For the text-containing cell, return its midpoint in [x, y] coordinate format. 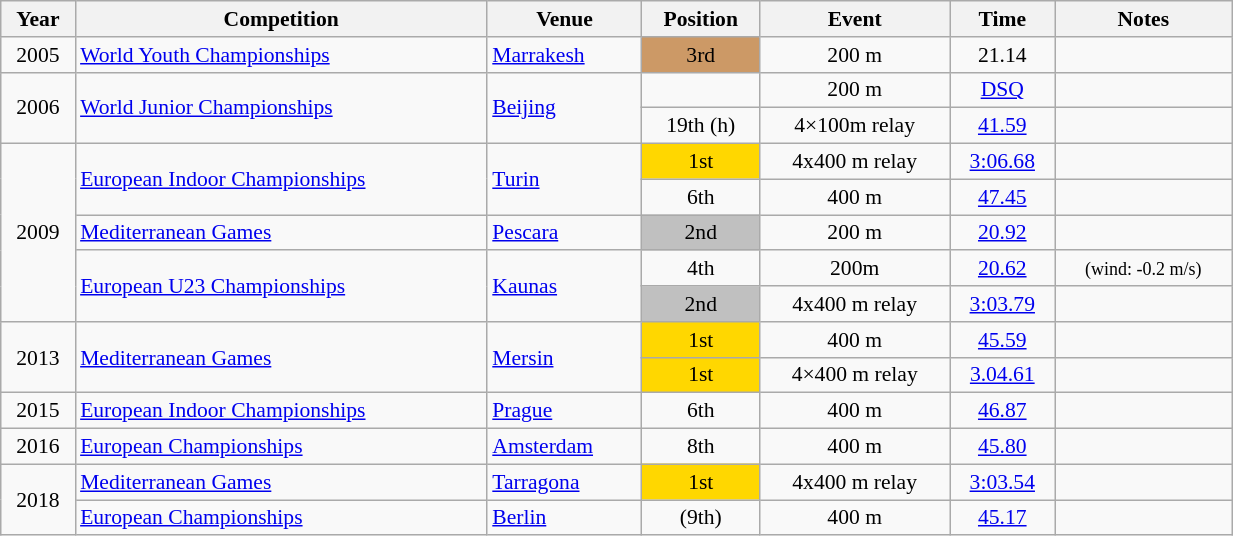
200m [855, 269]
Time [1002, 19]
2005 [38, 55]
2016 [38, 447]
3:06.68 [1002, 162]
3:03.54 [1002, 482]
Kaunas [564, 286]
Venue [564, 19]
Marrakesh [564, 55]
European U23 Championships [281, 286]
21.14 [1002, 55]
2009 [38, 233]
4th [701, 269]
Notes [1144, 19]
Amsterdam [564, 447]
(9th) [701, 518]
3.04.61 [1002, 375]
Competition [281, 19]
2013 [38, 358]
DSQ [1002, 90]
Prague [564, 411]
3:03.79 [1002, 304]
4×400 m relay [855, 375]
Beijing [564, 108]
19th (h) [701, 126]
(wind: -0.2 m/s) [1144, 269]
46.87 [1002, 411]
45.59 [1002, 340]
3rd [701, 55]
2018 [38, 500]
Tarragona [564, 482]
8th [701, 447]
World Youth Championships [281, 55]
Mersin [564, 358]
2015 [38, 411]
Pescara [564, 233]
Position [701, 19]
World Junior Championships [281, 108]
20.62 [1002, 269]
45.80 [1002, 447]
20.92 [1002, 233]
2006 [38, 108]
Berlin [564, 518]
4×100m relay [855, 126]
47.45 [1002, 197]
41.59 [1002, 126]
45.17 [1002, 518]
Year [38, 19]
Event [855, 19]
Turin [564, 180]
